Provide the [X, Y] coordinate of the cell's center where the given text is located.  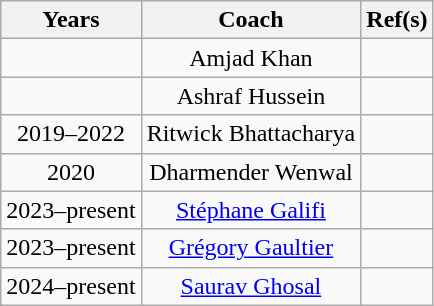
Ritwick Bhattacharya [251, 134]
Coach [251, 20]
Dharmender Wenwal [251, 172]
Stéphane Galifi [251, 210]
Grégory Gaultier [251, 248]
2019–2022 [71, 134]
2020 [71, 172]
Amjad Khan [251, 58]
Ashraf Hussein [251, 96]
Ref(s) [397, 20]
Years [71, 20]
2024–present [71, 286]
Saurav Ghosal [251, 286]
